Return [X, Y] of the center of cell containing provided text 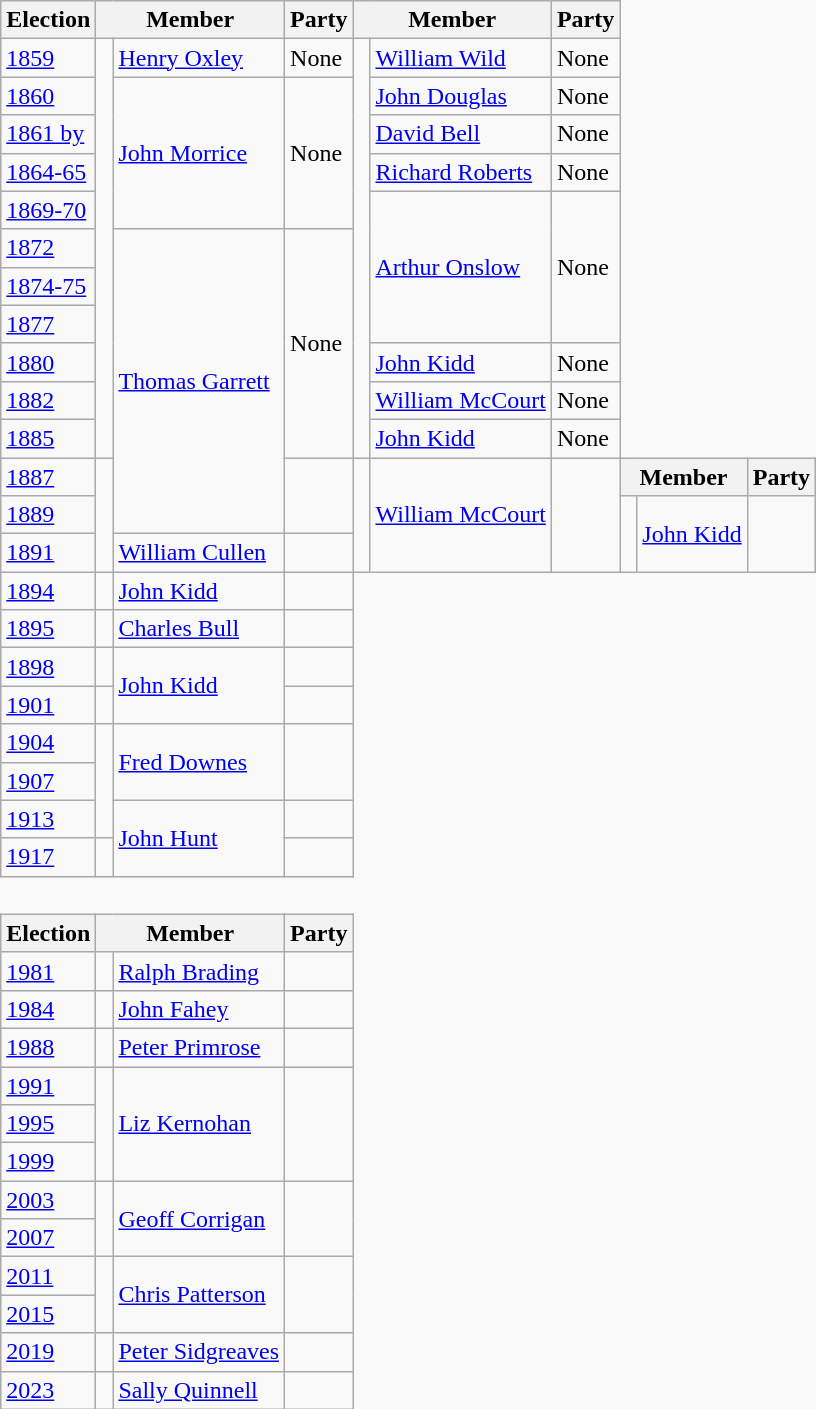
1995 [48, 1124]
2019 [48, 1352]
John Douglas [460, 96]
2015 [48, 1314]
1981 [48, 971]
1889 [48, 515]
2007 [48, 1238]
1991 [48, 1085]
1907 [48, 781]
1860 [48, 96]
John Morrice [199, 153]
Liz Kernohan [199, 1123]
1880 [48, 362]
1872 [48, 248]
1885 [48, 438]
1901 [48, 705]
Henry Oxley [199, 58]
1864-65 [48, 172]
1984 [48, 1009]
1882 [48, 400]
Richard Roberts [460, 172]
2023 [48, 1390]
1891 [48, 553]
William Cullen [199, 553]
1869-70 [48, 210]
Thomas Garrett [199, 381]
1877 [48, 324]
1887 [48, 477]
1895 [48, 629]
Arthur Onslow [460, 267]
1988 [48, 1047]
2011 [48, 1276]
Ralph Brading [199, 971]
1917 [48, 857]
1999 [48, 1162]
Geoff Corrigan [199, 1219]
Sally Quinnell [199, 1390]
1898 [48, 667]
Charles Bull [199, 629]
2003 [48, 1200]
John Fahey [199, 1009]
1861 by [48, 134]
1913 [48, 819]
1894 [48, 591]
1874-75 [48, 286]
Peter Primrose [199, 1047]
1904 [48, 743]
Chris Patterson [199, 1295]
Fred Downes [199, 762]
David Bell [460, 134]
1859 [48, 58]
William Wild [460, 58]
Peter Sidgreaves [199, 1352]
John Hunt [199, 838]
